Find where the given text appears and provide that cell's center as [x, y] coordinate. 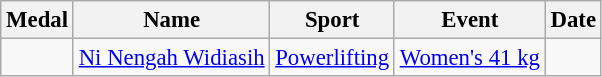
Women's 41 kg [470, 58]
Name [172, 20]
Ni Nengah Widiasih [172, 58]
Date [573, 20]
Event [470, 20]
Sport [332, 20]
Powerlifting [332, 58]
Medal [38, 20]
